Pinpoint the cell where the given text exists, returning its (x, y) midpoint coordinate. 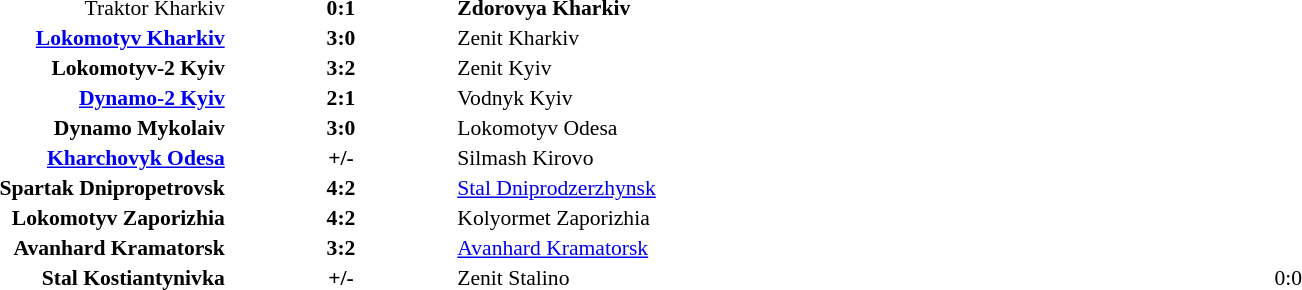
2:1 (342, 98)
Avanhard Kramatorsk (645, 248)
Silmash Kirovo (645, 158)
Zenit Kyiv (645, 68)
Lokomotyv Odesa (645, 128)
+/- (342, 158)
Vodnyk Kyiv (645, 98)
Stal Dniprodzerzhynsk (645, 188)
Kolyormet Zaporizhia (645, 218)
Zenit Kharkiv (645, 38)
